Return [x, y] of the center of cell containing provided text 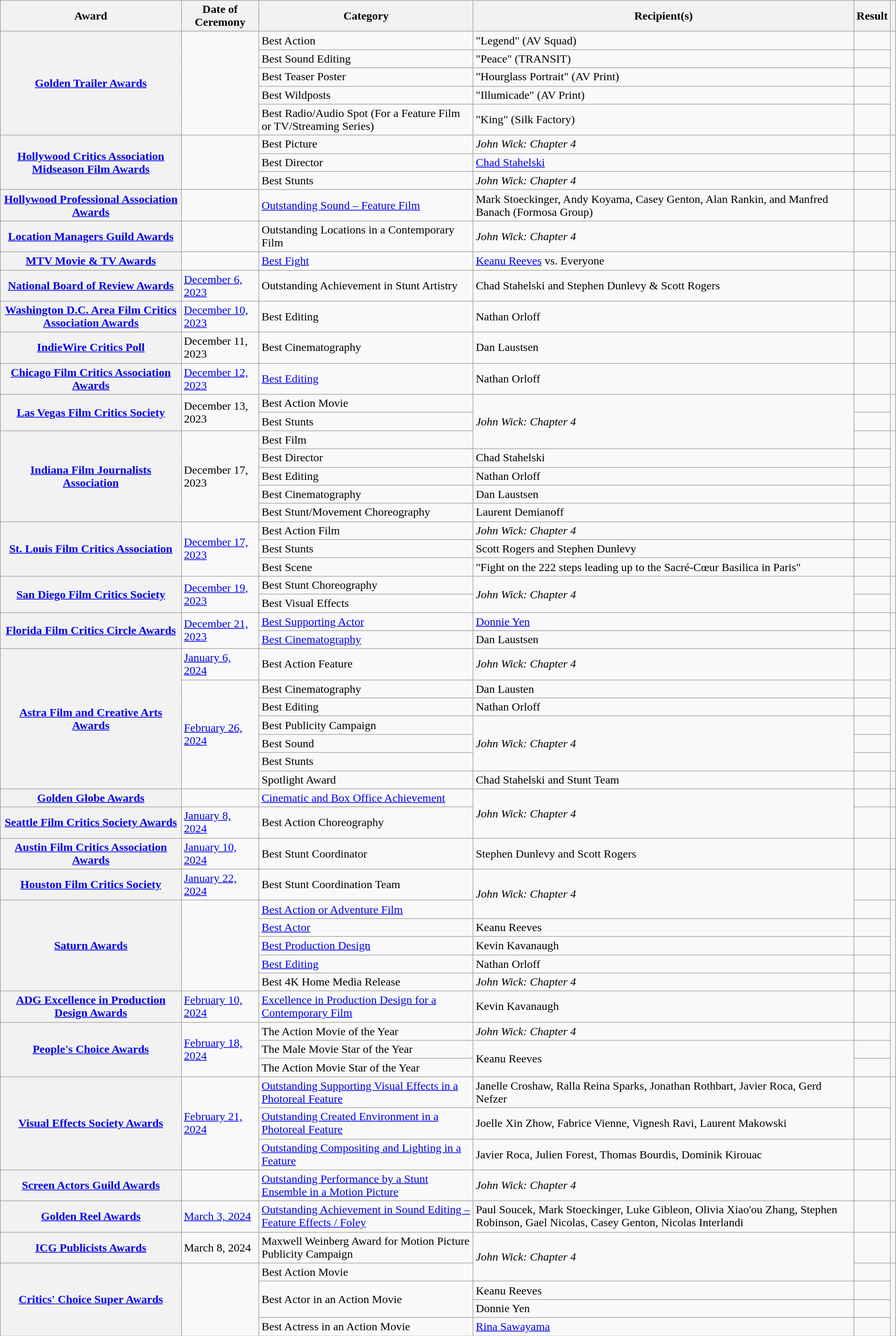
Best Teaser Poster [366, 77]
Las Vegas Film Critics Society [91, 413]
National Board of Review Awards [91, 286]
Best Fight [366, 261]
Outstanding Created Environment in a Photoreal Feature [366, 1123]
March 8, 2024 [221, 1247]
December 6, 2023 [221, 286]
Astra Film and Creative Arts Awards [91, 719]
Golden Reel Awards [91, 1217]
Category [366, 16]
Rina Sawayama [664, 1326]
San Diego Film Critics Society [91, 594]
Golden Globe Awards [91, 798]
Outstanding Achievement in Stunt Artistry [366, 286]
March 3, 2024 [221, 1217]
Joelle Xin Zhow, Fabrice Vienne, Vignesh Ravi, Laurent Makowski [664, 1123]
Best Film [366, 440]
Outstanding Achievement in Sound Editing – Feature Effects / Foley [366, 1217]
Chad Stahelski and Stunt Team [664, 780]
Best Stunt/Movement Choreography [366, 512]
Best Action [366, 41]
Best Stunt Coordination Team [366, 884]
Critics' Choice Super Awards [91, 1299]
"Peace" (TRANSIT) [664, 59]
December 21, 2023 [221, 630]
February 18, 2024 [221, 1050]
Recipient(s) [664, 16]
Best Action or Adventure Film [366, 909]
Best Visual Effects [366, 603]
Florida Film Critics Circle Awards [91, 630]
Saturn Awards [91, 945]
Best Stunt Choreography [366, 585]
Stephen Dunlevy and Scott Rogers [664, 854]
Houston Film Critics Society [91, 884]
People's Choice Awards [91, 1050]
Outstanding Compositing and Lighting in a Feature [366, 1155]
Result [872, 16]
January 6, 2024 [221, 665]
Best Stunt Coordinator [366, 854]
Indiana Film Journalists Association [91, 476]
Date of Ceremony [221, 16]
Mark Stoeckinger, Andy Koyama, Casey Genton, Alan Rankin, and Manfred Banach (Formosa Group) [664, 205]
February 21, 2024 [221, 1123]
Award [91, 16]
Chicago Film Critics Association Awards [91, 379]
January 22, 2024 [221, 884]
January 10, 2024 [221, 854]
IndieWire Critics Poll [91, 348]
Golden Trailer Awards [91, 83]
Best Action Film [366, 530]
Hollywood Professional Association Awards [91, 205]
Washington D.C. Area Film Critics Association Awards [91, 317]
Cinematic and Box Office Achievement [366, 798]
December 19, 2023 [221, 594]
Austin Film Critics Association Awards [91, 854]
The Action Movie Star of the Year [366, 1068]
Spotlight Award [366, 780]
MTV Movie & TV Awards [91, 261]
December 13, 2023 [221, 413]
Best Action Feature [366, 665]
Seattle Film Critics Society Awards [91, 822]
December 12, 2023 [221, 379]
Dan Lausten [664, 689]
"Illumicade" (AV Print) [664, 95]
Hollywood Critics Association Midseason Film Awards [91, 162]
"King" (Silk Factory) [664, 119]
The Male Movie Star of the Year [366, 1050]
Best 4K Home Media Release [366, 982]
Best Sound [366, 743]
Best Radio/Audio Spot (For a Feature Film or TV/Streaming Series) [366, 119]
Screen Actors Guild Awards [91, 1185]
Best Actor [366, 927]
Janelle Croshaw, Ralla Reina Sparks, Jonathan Rothbart, Javier Roca, Gerd Nefzer [664, 1092]
February 10, 2024 [221, 1007]
Best Publicity Campaign [366, 725]
Outstanding Supporting Visual Effects in a Photoreal Feature [366, 1092]
Best Picture [366, 144]
Visual Effects Society Awards [91, 1123]
December 11, 2023 [221, 348]
Best Supporting Actor [366, 621]
The Action Movie of the Year [366, 1031]
ADG Excellence in Production Design Awards [91, 1007]
Best Sound Editing [366, 59]
Excellence in Production Design for a Contemporary Film [366, 1007]
ICG Publicists Awards [91, 1247]
"Legend" (AV Squad) [664, 41]
Best Production Design [366, 945]
Best Actor in an Action Movie [366, 1299]
December 10, 2023 [221, 317]
Outstanding Sound – Feature Film [366, 205]
Best Scene [366, 567]
Laurent Demianoff [664, 512]
"Fight on the 222 steps leading up to the Sacré-Cœur Basilica in Paris" [664, 567]
Keanu Reeves vs. Everyone [664, 261]
Maxwell Weinberg Award for Motion Picture Publicity Campaign [366, 1247]
St. Louis Film Critics Association [91, 549]
Outstanding Locations in a Contemporary Film [366, 236]
Javier Roca, Julien Forest, Thomas Bourdis, Dominik Kirouac [664, 1155]
Chad Stahelski and Stephen Dunlevy & Scott Rogers [664, 286]
February 26, 2024 [221, 734]
Scott Rogers and Stephen Dunlevy [664, 549]
Best Actress in an Action Movie [366, 1326]
Location Managers Guild Awards [91, 236]
Best Action Choreography [366, 822]
Best Wildposts [366, 95]
Outstanding Performance by a Stunt Ensemble in a Motion Picture [366, 1185]
Paul Soucek, Mark Stoeckinger, Luke Gibleon, Olivia Xiao'ou Zhang, Stephen Robinson, Gael Nicolas, Casey Genton, Nicolas Interlandi [664, 1217]
January 8, 2024 [221, 822]
"Hourglass Portrait" (AV Print) [664, 77]
